Pinpoint the cell where the given text exists, returning its [X, Y] midpoint coordinate. 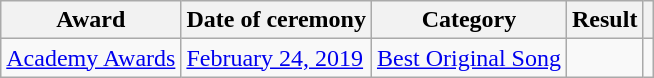
Date of ceremony [276, 20]
Category [468, 20]
Academy Awards [91, 58]
February 24, 2019 [276, 58]
Result [605, 20]
Best Original Song [468, 58]
Award [91, 20]
